Return (X, Y) of the center of cell containing provided text 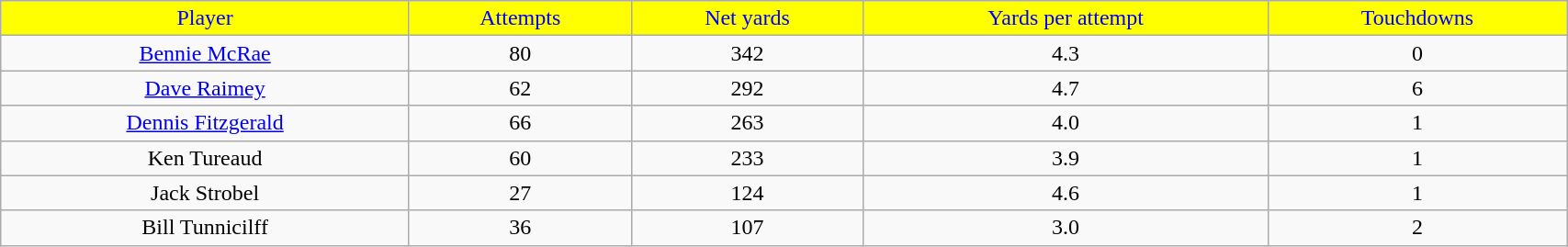
263 (748, 123)
Jack Strobel (206, 193)
Bill Tunnicilff (206, 228)
Attempts (520, 18)
62 (520, 88)
Player (206, 18)
66 (520, 123)
Dave Raimey (206, 88)
Dennis Fitzgerald (206, 123)
0 (1416, 53)
6 (1416, 88)
27 (520, 193)
124 (748, 193)
107 (748, 228)
4.3 (1066, 53)
4.6 (1066, 193)
233 (748, 158)
Touchdowns (1416, 18)
Net yards (748, 18)
3.9 (1066, 158)
2 (1416, 228)
342 (748, 53)
3.0 (1066, 228)
36 (520, 228)
80 (520, 53)
Bennie McRae (206, 53)
292 (748, 88)
Ken Tureaud (206, 158)
4.7 (1066, 88)
4.0 (1066, 123)
60 (520, 158)
Yards per attempt (1066, 18)
